Locate the cell with the specified text and output its (x, y) center coordinate. 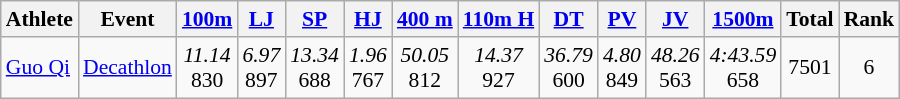
Total (810, 19)
110m H (498, 19)
Rank (870, 19)
14.37927 (498, 68)
Guo Qi (40, 68)
LJ (261, 19)
Decathlon (128, 68)
PV (622, 19)
13.34688 (314, 68)
4:43.59658 (744, 68)
Athlete (40, 19)
1500m (744, 19)
Event (128, 19)
SP (314, 19)
DT (568, 19)
50.05 812 (425, 68)
6 (870, 68)
100m (207, 19)
11.14830 (207, 68)
7501 (810, 68)
400 m (425, 19)
1.96767 (368, 68)
4.80849 (622, 68)
JV (676, 19)
6.97897 (261, 68)
HJ (368, 19)
36.79600 (568, 68)
48.26563 (676, 68)
